Locate the cell with the specified text and output its (x, y) center coordinate. 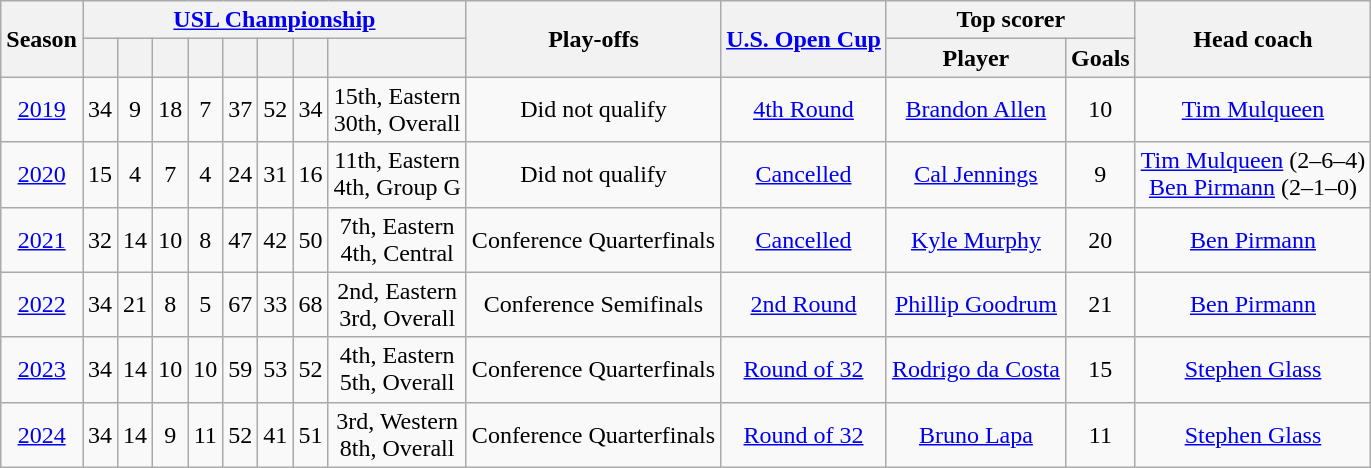
Conference Semifinals (593, 304)
41 (276, 434)
Tim Mulqueen (2–6–4) Ben Pirmann (2–1–0) (1253, 174)
68 (310, 304)
2023 (42, 370)
Goals (1100, 58)
20 (1100, 240)
42 (276, 240)
U.S. Open Cup (804, 39)
24 (240, 174)
Player (976, 58)
4th Round (804, 110)
Play-offs (593, 39)
Bruno Lapa (976, 434)
2nd Round (804, 304)
59 (240, 370)
2021 (42, 240)
53 (276, 370)
15th, Eastern30th, Overall (397, 110)
Head coach (1253, 39)
Season (42, 39)
3rd, Western8th, Overall (397, 434)
11th, Eastern4th, Group G (397, 174)
32 (100, 240)
2020 (42, 174)
Cal Jennings (976, 174)
Kyle Murphy (976, 240)
USL Championship (274, 20)
51 (310, 434)
5 (206, 304)
37 (240, 110)
31 (276, 174)
7th, Eastern4th, Central (397, 240)
67 (240, 304)
2019 (42, 110)
33 (276, 304)
Phillip Goodrum (976, 304)
16 (310, 174)
2024 (42, 434)
4th, Eastern5th, Overall (397, 370)
Top scorer (1010, 20)
Rodrigo da Costa (976, 370)
50 (310, 240)
Brandon Allen (976, 110)
18 (170, 110)
2022 (42, 304)
47 (240, 240)
2nd, Eastern3rd, Overall (397, 304)
Tim Mulqueen (1253, 110)
